Identify which cell holds the provided text, then report its [X, Y] central coordinate. 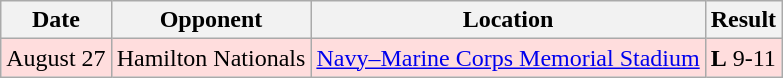
August 27 [56, 58]
L 9-11 [743, 58]
Date [56, 20]
Location [508, 20]
Result [743, 20]
Navy–Marine Corps Memorial Stadium [508, 58]
Opponent [211, 20]
Hamilton Nationals [211, 58]
